Search for the cell housing the specified text and yield its [x, y] center coordinate. 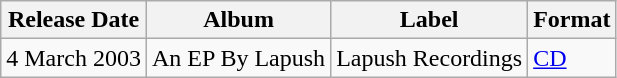
An EP By Lapush [238, 58]
Album [238, 20]
Release Date [74, 20]
Lapush Recordings [430, 58]
4 March 2003 [74, 58]
Format [572, 20]
CD [572, 58]
Label [430, 20]
